Identify which cell holds the provided text, then report its (x, y) central coordinate. 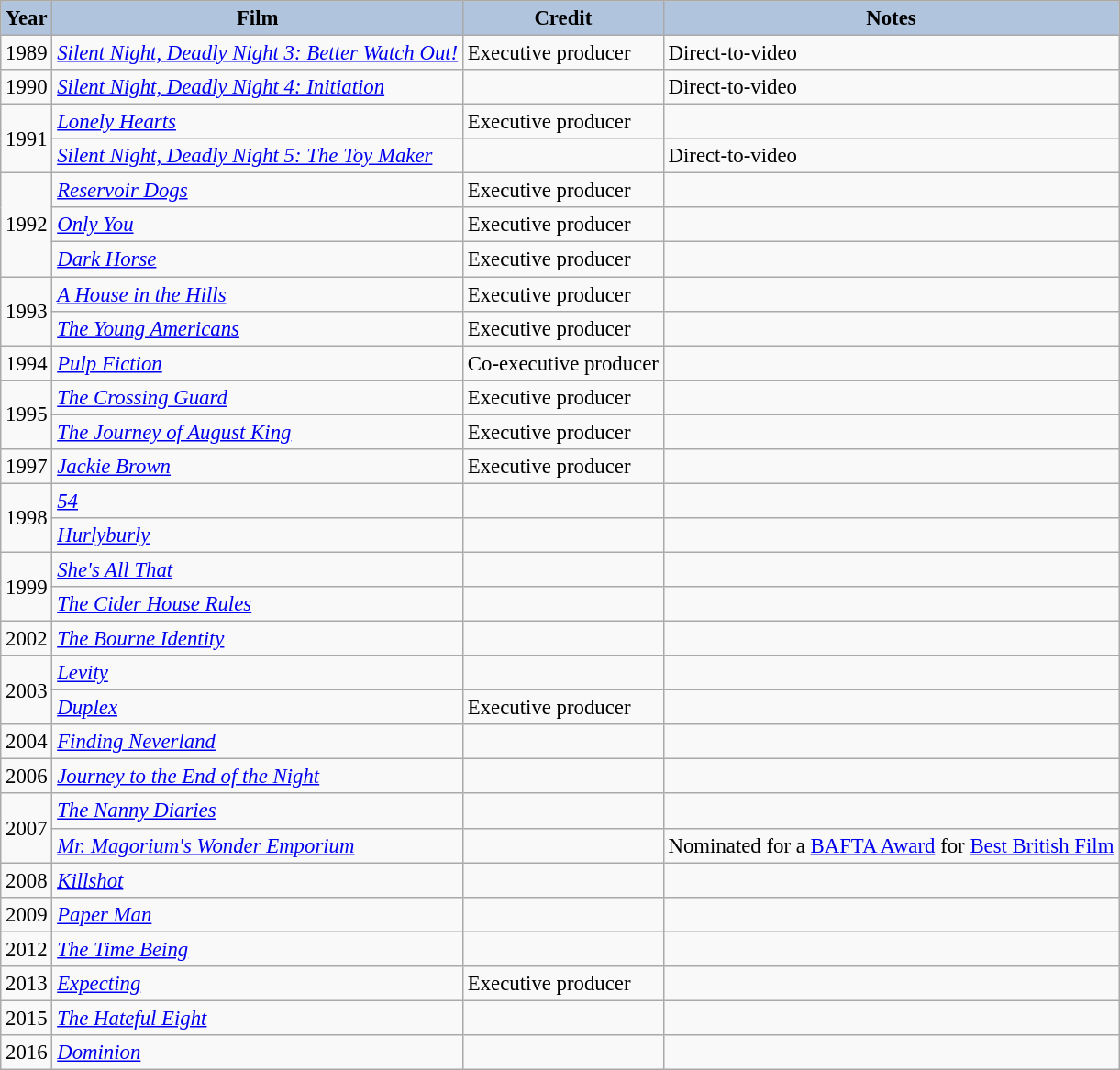
Reservoir Dogs (258, 191)
1997 (27, 467)
1989 (27, 53)
Expecting (258, 984)
2013 (27, 984)
1995 (27, 414)
2004 (27, 742)
1998 (27, 517)
2003 (27, 689)
Jackie Brown (258, 467)
The Nanny Diaries (258, 811)
2008 (27, 880)
Mr. Magorium's Wonder Emporium (258, 845)
She's All That (258, 569)
Lonely Hearts (258, 122)
2007 (27, 829)
Killshot (258, 880)
Finding Neverland (258, 742)
The Bourne Identity (258, 639)
Notes (891, 18)
1992 (27, 226)
Duplex (258, 708)
Silent Night, Deadly Night 4: Initiation (258, 87)
Hurlyburly (258, 535)
Year (27, 18)
The Time Being (258, 949)
The Young Americans (258, 328)
The Journey of August King (258, 432)
1999 (27, 587)
54 (258, 501)
2009 (27, 914)
Nominated for a BAFTA Award for Best British Film (891, 845)
1994 (27, 363)
2012 (27, 949)
1993 (27, 312)
The Cider House Rules (258, 604)
Dark Horse (258, 259)
1991 (27, 139)
Journey to the End of the Night (258, 777)
Credit (563, 18)
Silent Night, Deadly Night 3: Better Watch Out! (258, 53)
A House in the Hills (258, 294)
Silent Night, Deadly Night 5: The Toy Maker (258, 156)
Co-executive producer (563, 363)
2002 (27, 639)
2006 (27, 777)
The Hateful Eight (258, 1018)
2016 (27, 1053)
2015 (27, 1018)
Levity (258, 673)
Dominion (258, 1053)
Paper Man (258, 914)
Only You (258, 225)
Pulp Fiction (258, 363)
Film (258, 18)
The Crossing Guard (258, 397)
1990 (27, 87)
